From the cell containing the given text, extract its center point as (x, y) coordinate. 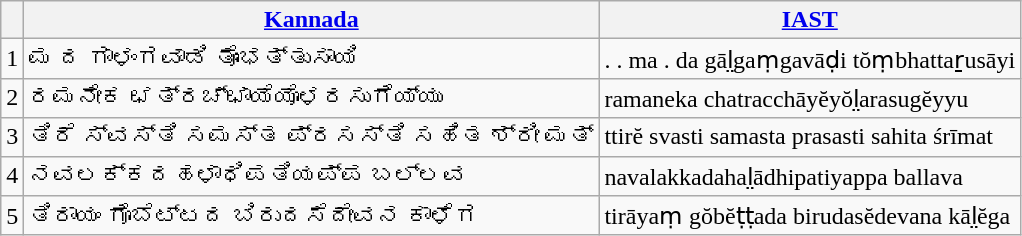
ರಮನೇಕ ಛತ್ರಚ್ಛಾಯೆಯೊಳರಸುಗೆಯ್ಯು (312, 98)
ramaneka chatracchāyĕyŏl̤arasugĕyyu (810, 98)
5 (12, 216)
IAST (810, 20)
ತಿರೆ ಸ್ವಸ್ತಿ ಸಮಸ್ತ ಪ್ರಸಸ್ತಿ ಸಹಿತ ಶ್ರೀ ಮತ್ (312, 137)
3 (12, 137)
ತಿರಾಯಂ ಗೊಬೆಟ್ಟದ ಬಿರುದಸೆದೇವನ ಕಾಳೆಗ (312, 216)
2 (12, 98)
ನವಲಕ್ಕದಹಳಾಧಿಪತಿಯಪ್ಪ ಬಲ್ಲವ (312, 176)
ttirĕ svasti samasta prasasti sahita śrīmat (810, 137)
Kannada (312, 20)
navalakkadahal̤ādhipatiyappa ballava (810, 176)
tirāyaṃ gŏbĕṭṭada birudasĕdevana kāl̤ĕga (810, 216)
4 (12, 176)
. . ma . da gāl̤gaṃgavāḍi tŏṃbhattaṟusāyi (810, 59)
ಮ ದ ಗಾಳಂಗವಾಡಿ ತೊಂಭತ್ತುಸಾಯಿ (312, 59)
1 (12, 59)
